Locate the cell with the specified text and output its [x, y] center coordinate. 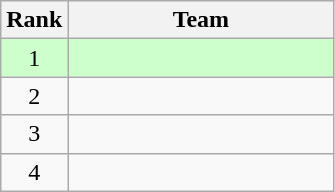
1 [34, 58]
Team [201, 20]
3 [34, 134]
4 [34, 172]
2 [34, 96]
Rank [34, 20]
